For the text-containing cell, return its midpoint in [X, Y] coordinate format. 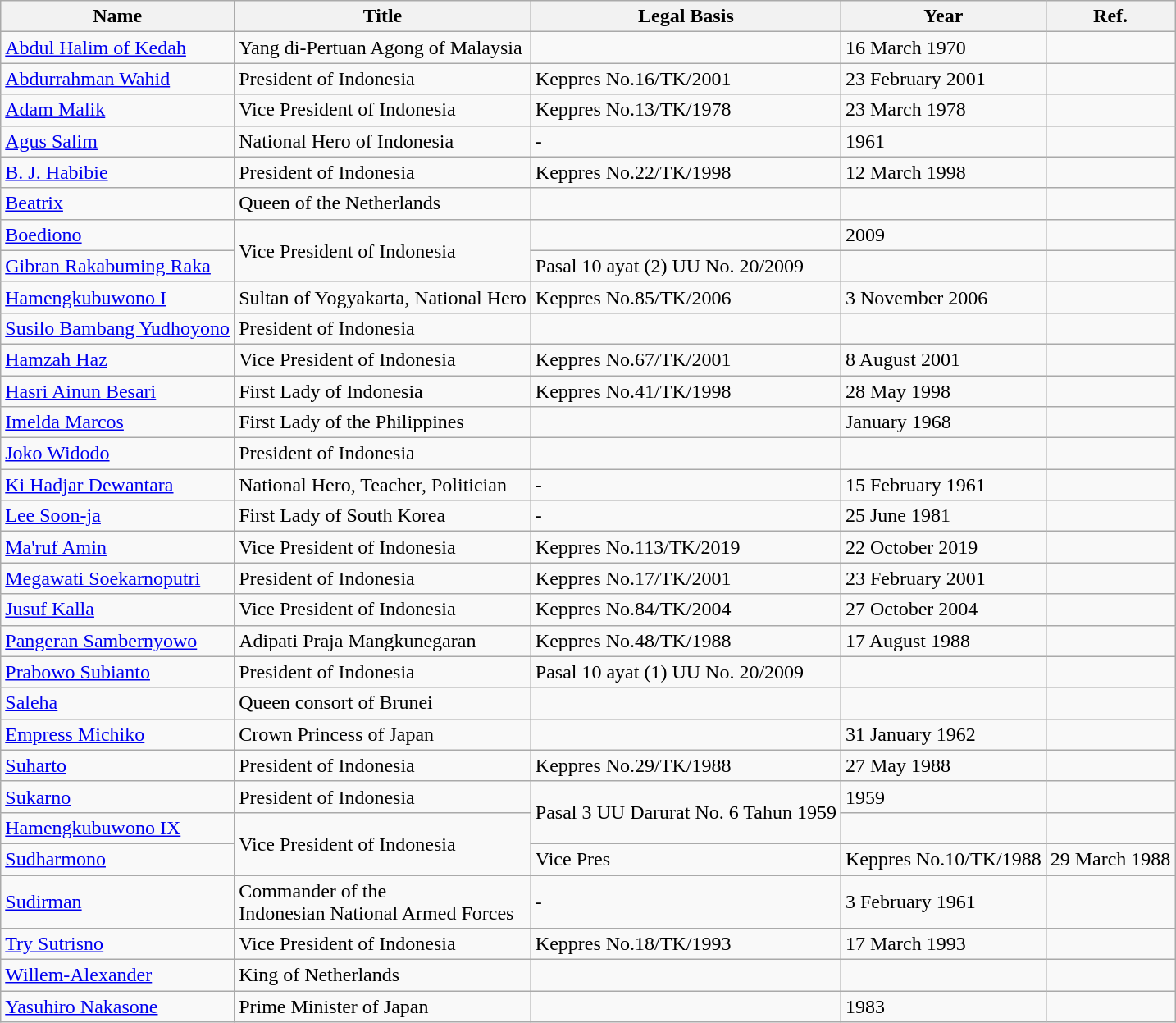
25 June 1981 [943, 516]
January 1968 [943, 422]
Gibran Rakabuming Raka [118, 266]
Try Sutrisno [118, 944]
Yasuhiro Nakasone [118, 1007]
16 March 1970 [943, 48]
Hasri Ainun Besari [118, 391]
Keppres No.41/TK/1998 [686, 391]
Vice Pres [686, 859]
Ki Hadjar Dewantara [118, 485]
National Hero, Teacher, Politician [383, 485]
Suharto [118, 765]
1983 [943, 1007]
2009 [943, 235]
Hamengkubuwono IX [118, 828]
Adam Malik [118, 110]
Title [383, 16]
Agus Salim [118, 141]
B. J. Habibie [118, 172]
Name [118, 16]
Pasal 10 ayat (1) UU No. 20/2009 [686, 672]
Keppres No.85/TK/2006 [686, 297]
Keppres No.13/TK/1978 [686, 110]
17 August 1988 [943, 641]
Keppres No.113/TK/2019 [686, 547]
Boediono [118, 235]
15 February 1961 [943, 485]
Pasal 3 UU Darurat No. 6 Tahun 1959 [686, 812]
Ma'ruf Amin [118, 547]
Prime Minister of Japan [383, 1007]
Sudharmono [118, 859]
Pasal 10 ayat (2) UU No. 20/2009 [686, 266]
23 March 1978 [943, 110]
29 March 1988 [1110, 859]
27 May 1988 [943, 765]
Keppres No.18/TK/1993 [686, 944]
Commander of theIndonesian National Armed Forces [383, 901]
Saleha [118, 703]
Queen consort of Brunei [383, 703]
Keppres No.10/TK/1988 [943, 859]
Beatrix [118, 203]
Keppres No.17/TK/2001 [686, 578]
Sudirman [118, 901]
Keppres No.16/TK/2001 [686, 79]
Keppres No.67/TK/2001 [686, 359]
Yang di-Pertuan Agong of Malaysia [383, 48]
8 August 2001 [943, 359]
National Hero of Indonesia [383, 141]
First Lady of South Korea [383, 516]
27 October 2004 [943, 610]
Empress Michiko [118, 734]
Adipati Praja Mangkunegaran [383, 641]
Sultan of Yogyakarta, National Hero [383, 297]
Keppres No.84/TK/2004 [686, 610]
Crown Princess of Japan [383, 734]
Queen of the Netherlands [383, 203]
Year [943, 16]
Willem-Alexander [118, 975]
King of Netherlands [383, 975]
Susilo Bambang Yudhoyono [118, 328]
First Lady of Indonesia [383, 391]
31 January 1962 [943, 734]
Sukarno [118, 797]
12 March 1998 [943, 172]
Joko Widodo [118, 454]
28 May 1998 [943, 391]
First Lady of the Philippines [383, 422]
22 October 2019 [943, 547]
Prabowo Subianto [118, 672]
Ref. [1110, 16]
Keppres No.48/TK/1988 [686, 641]
Abdurrahman Wahid [118, 79]
Abdul Halim of Kedah [118, 48]
Hamzah Haz [118, 359]
17 March 1993 [943, 944]
Keppres No.22/TK/1998 [686, 172]
Megawati Soekarnoputri [118, 578]
Legal Basis [686, 16]
1961 [943, 141]
Imelda Marcos [118, 422]
1959 [943, 797]
Jusuf Kalla [118, 610]
Pangeran Sambernyowo [118, 641]
3 February 1961 [943, 901]
Keppres No.29/TK/1988 [686, 765]
Lee Soon-ja [118, 516]
Hamengkubuwono I [118, 297]
3 November 2006 [943, 297]
